Scan for the cell matching the given text and deliver its [x, y] coordinate at center. 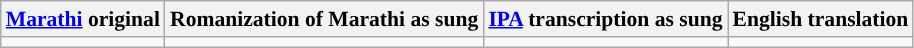
Romanization of Marathi as sung [324, 19]
Marathi original [83, 19]
English translation [821, 19]
IPA transcription as sung [605, 19]
